Search for the cell housing the specified text and yield its [X, Y] center coordinate. 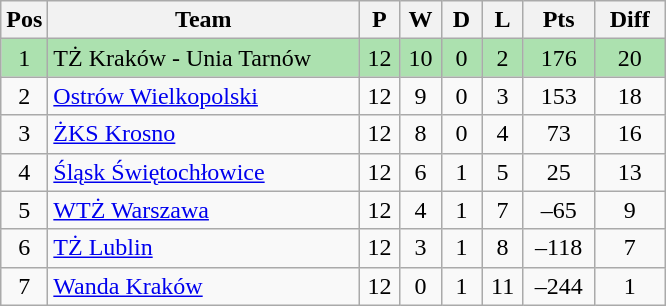
Diff [630, 20]
TŻ Lublin [204, 248]
176 [558, 58]
Śląsk Świętochłowice [204, 172]
20 [630, 58]
TŻ Kraków - Unia Tarnów [204, 58]
16 [630, 134]
153 [558, 96]
–118 [558, 248]
Team [204, 20]
73 [558, 134]
10 [420, 58]
ŻKS Krosno [204, 134]
25 [558, 172]
Pts [558, 20]
WTŻ Warszawa [204, 210]
11 [502, 286]
Pos [24, 20]
P [380, 20]
D [462, 20]
13 [630, 172]
W [420, 20]
18 [630, 96]
–65 [558, 210]
–244 [558, 286]
Ostrów Wielkopolski [204, 96]
L [502, 20]
Wanda Kraków [204, 286]
